Find where the given text appears and provide that cell's center as [X, Y] coordinate. 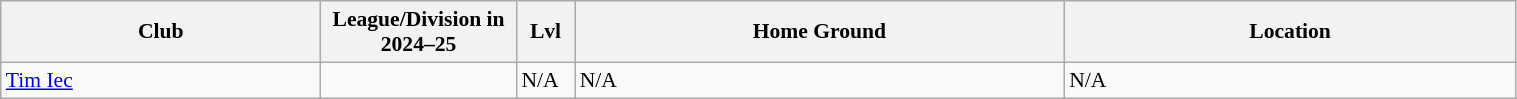
Tim Iec [161, 80]
Location [1290, 32]
Lvl [545, 32]
Home Ground [820, 32]
Club [161, 32]
League/Division in 2024–25 [419, 32]
